Return the [X, Y] coordinate for the center point of the cell that contains the specified text.  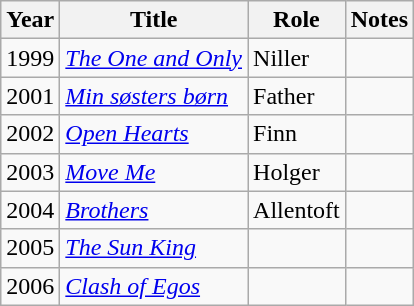
Allentoft [297, 210]
2002 [30, 134]
Notes [379, 20]
2006 [30, 286]
2005 [30, 248]
1999 [30, 58]
Finn [297, 134]
Holger [297, 172]
2004 [30, 210]
Niller [297, 58]
The Sun King [154, 248]
Father [297, 96]
Title [154, 20]
Year [30, 20]
Open Hearts [154, 134]
2003 [30, 172]
Brothers [154, 210]
2001 [30, 96]
Clash of Egos [154, 286]
Min søsters børn [154, 96]
Move Me [154, 172]
The One and Only [154, 58]
Role [297, 20]
